Find where the given text appears and provide that cell's center as [x, y] coordinate. 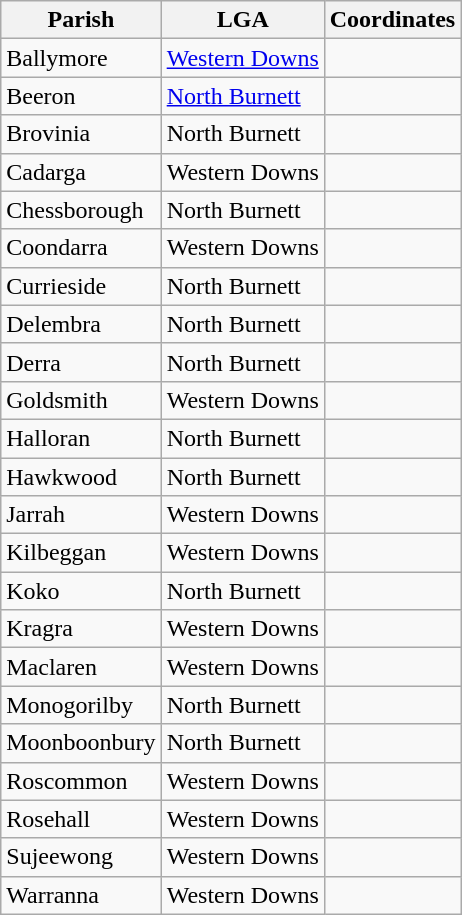
Delembra [81, 324]
Goldsmith [81, 400]
Derra [81, 362]
Roscommon [81, 781]
Parish [81, 20]
Ballymore [81, 58]
Coordinates [392, 20]
Moonboonbury [81, 743]
Warranna [81, 895]
Chessborough [81, 210]
Hawkwood [81, 477]
Koko [81, 591]
Monogorilby [81, 705]
Kilbeggan [81, 553]
Coondarra [81, 248]
Kragra [81, 629]
Beeron [81, 96]
Currieside [81, 286]
Halloran [81, 438]
Maclaren [81, 667]
Brovinia [81, 134]
Jarrah [81, 515]
Rosehall [81, 819]
Cadarga [81, 172]
Sujeewong [81, 857]
LGA [242, 20]
